Return the (X, Y) coordinate for the center point of the cell that contains the specified text.  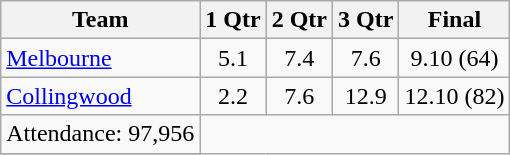
5.1 (233, 58)
Team (100, 20)
Collingwood (100, 96)
2.2 (233, 96)
2 Qtr (299, 20)
Melbourne (100, 58)
9.10 (64) (454, 58)
1 Qtr (233, 20)
7.4 (299, 58)
12.9 (366, 96)
3 Qtr (366, 20)
Attendance: 97,956 (100, 134)
Final (454, 20)
12.10 (82) (454, 96)
